Capture the cell that displays the provided text and extract its (X, Y) central coordinate. 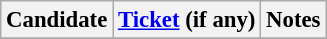
Notes (294, 20)
Ticket (if any) (187, 20)
Candidate (57, 20)
